Provide the [x, y] coordinate of the cell's center where the given text is located.  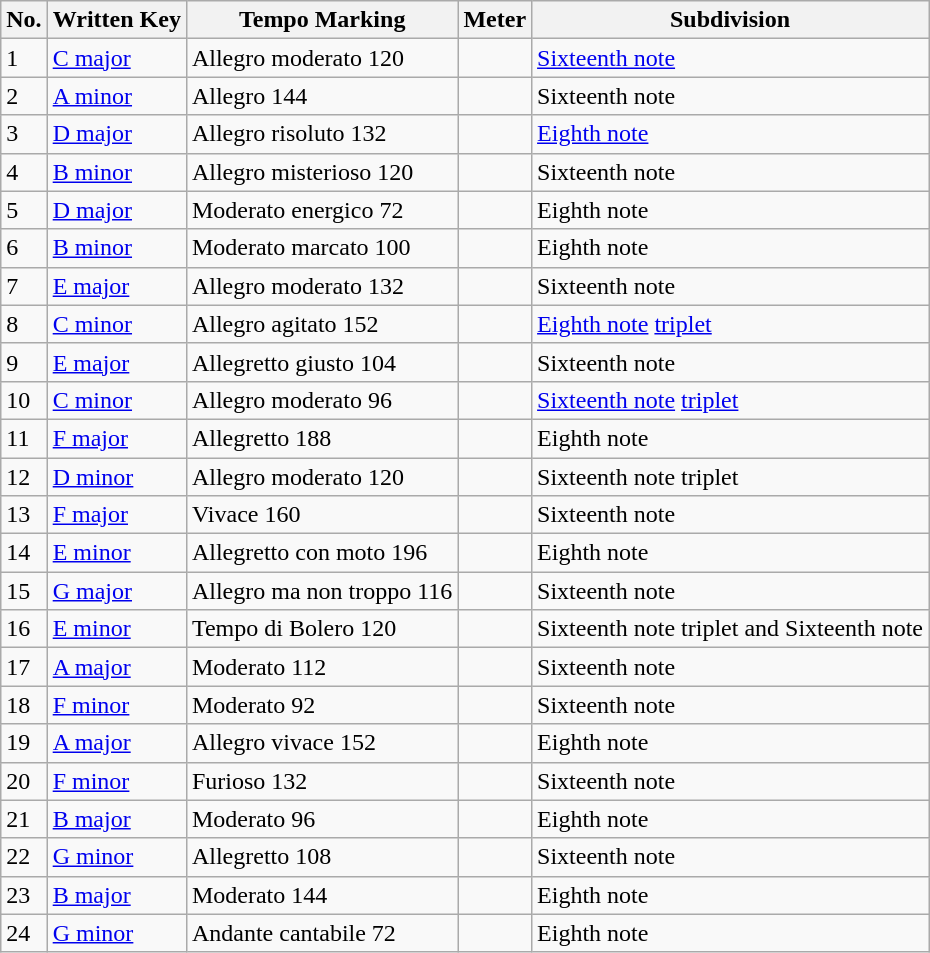
Furioso 132 [322, 781]
Eighth note triplet [730, 324]
11 [24, 438]
Allegretto 188 [322, 438]
G major [116, 591]
Andante cantabile 72 [322, 933]
Meter [495, 20]
12 [24, 477]
9 [24, 362]
Allegro agitato 152 [322, 324]
Allegro 144 [322, 96]
23 [24, 895]
Moderato marcato 100 [322, 248]
D minor [116, 477]
4 [24, 172]
Allegro moderato 96 [322, 400]
5 [24, 210]
C major [116, 58]
Allegretto giusto 104 [322, 362]
22 [24, 857]
Tempo di Bolero 120 [322, 629]
Moderato 96 [322, 819]
Vivace 160 [322, 515]
No. [24, 20]
Sixteenth note triplet and Sixteenth note [730, 629]
Allegro misterioso 120 [322, 172]
18 [24, 705]
8 [24, 324]
14 [24, 553]
Allegretto 108 [322, 857]
13 [24, 515]
6 [24, 248]
Allegro ma non troppo 116 [322, 591]
1 [24, 58]
Allegro vivace 152 [322, 743]
Moderato 92 [322, 705]
A minor [116, 96]
Allegro risoluto 132 [322, 134]
Tempo Marking [322, 20]
20 [24, 781]
Moderato energico 72 [322, 210]
Written Key [116, 20]
3 [24, 134]
19 [24, 743]
Allegro moderato 132 [322, 286]
21 [24, 819]
24 [24, 933]
17 [24, 667]
2 [24, 96]
Moderato 112 [322, 667]
Moderato 144 [322, 895]
Allegretto con moto 196 [322, 553]
Subdivision [730, 20]
10 [24, 400]
7 [24, 286]
16 [24, 629]
15 [24, 591]
